Detect which cell encompasses the target text, then output its [X, Y] center coordinate. 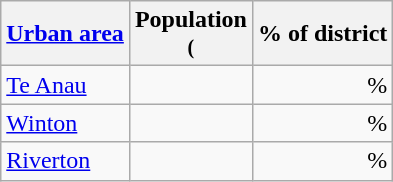
Population( [190, 34]
% of district [322, 34]
Riverton [66, 161]
Te Anau [66, 85]
Winton [66, 123]
Urban area [66, 34]
